Return (x, y) of the center of cell containing provided text 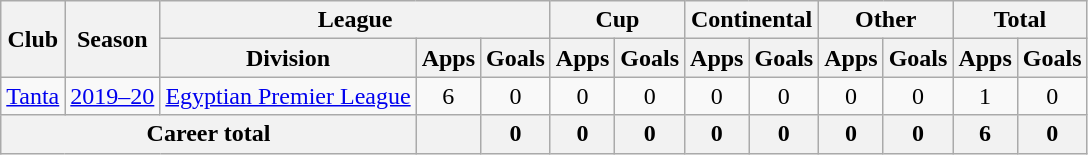
Season (112, 39)
2019–20 (112, 96)
Club (33, 39)
Career total (208, 134)
Tanta (33, 96)
Division (288, 58)
Egyptian Premier League (288, 96)
Other (886, 20)
1 (985, 96)
Total (1020, 20)
Cup (617, 20)
Continental (752, 20)
League (355, 20)
